Return [x, y] of the center of cell containing provided text 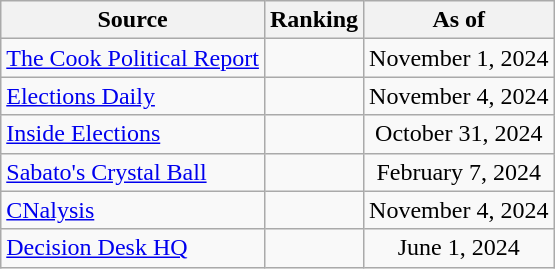
June 1, 2024 [459, 248]
CNalysis [133, 210]
Elections Daily [133, 96]
Decision Desk HQ [133, 248]
November 1, 2024 [459, 58]
Inside Elections [133, 134]
Source [133, 20]
As of [459, 20]
February 7, 2024 [459, 172]
Sabato's Crystal Ball [133, 172]
The Cook Political Report [133, 58]
Ranking [314, 20]
October 31, 2024 [459, 134]
